Detect which cell encompasses the target text, then output its (X, Y) center coordinate. 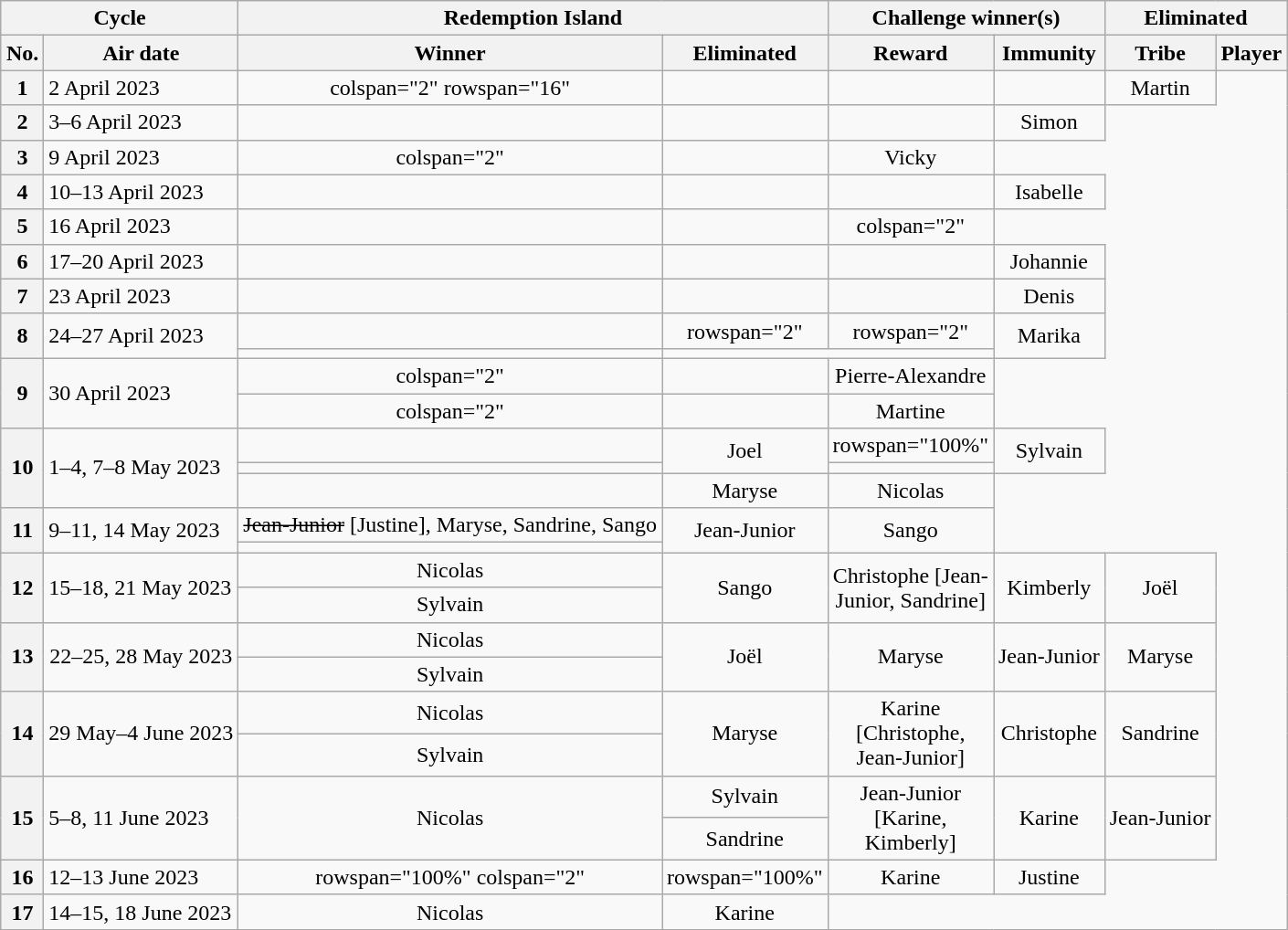
6 (22, 261)
Martin (1160, 88)
Karine [Christophe, Jean-Junior] (911, 734)
14 (22, 734)
29 May–4 June 2023 (141, 734)
2 (22, 122)
Denis (1050, 296)
15–18, 21 May 2023 (141, 587)
Reward (911, 53)
4 (22, 192)
Redemption Island (533, 18)
23 April 2023 (141, 296)
17–20 April 2023 (141, 261)
15 (22, 818)
12–13 June 2023 (141, 877)
Marika (1050, 336)
1 (22, 88)
Justine (1050, 877)
30 April 2023 (141, 393)
Joel (744, 451)
Kimberly (1050, 587)
Isabelle (1050, 192)
22–25, 28 May 2023 (141, 657)
1–4, 7–8 May 2023 (141, 468)
24–27 April 2023 (141, 336)
Immunity (1050, 53)
Jean-Junior [Justine], Maryse, Sandrine, Sango (450, 525)
Cycle (119, 18)
Air date (141, 53)
7 (22, 296)
Tribe (1160, 53)
16 April 2023 (141, 227)
5–8, 11 June 2023 (141, 818)
colspan="2" rowspan="16" (450, 88)
9 April 2023 (141, 157)
17 (22, 912)
Simon (1050, 122)
rowspan="100%" colspan="2" (450, 877)
Jean-Junior [Karine, Kimberly] (911, 818)
Pierre-Alexandre (911, 375)
10 (22, 468)
Winner (450, 53)
5 (22, 227)
No. (22, 53)
13 (22, 657)
9–11, 14 May 2023 (141, 530)
Vicky (911, 157)
Johannie (1050, 261)
11 (22, 530)
Christophe (1050, 734)
Christophe [Jean-Junior, Sandrine] (911, 587)
10–13 April 2023 (141, 192)
12 (22, 587)
Challenge winner(s) (966, 18)
14–15, 18 June 2023 (141, 912)
8 (22, 336)
Player (1251, 53)
16 (22, 877)
3 (22, 157)
3–6 April 2023 (141, 122)
9 (22, 393)
2 April 2023 (141, 88)
Martine (911, 410)
